Locate the cell with the specified text and output its (X, Y) center coordinate. 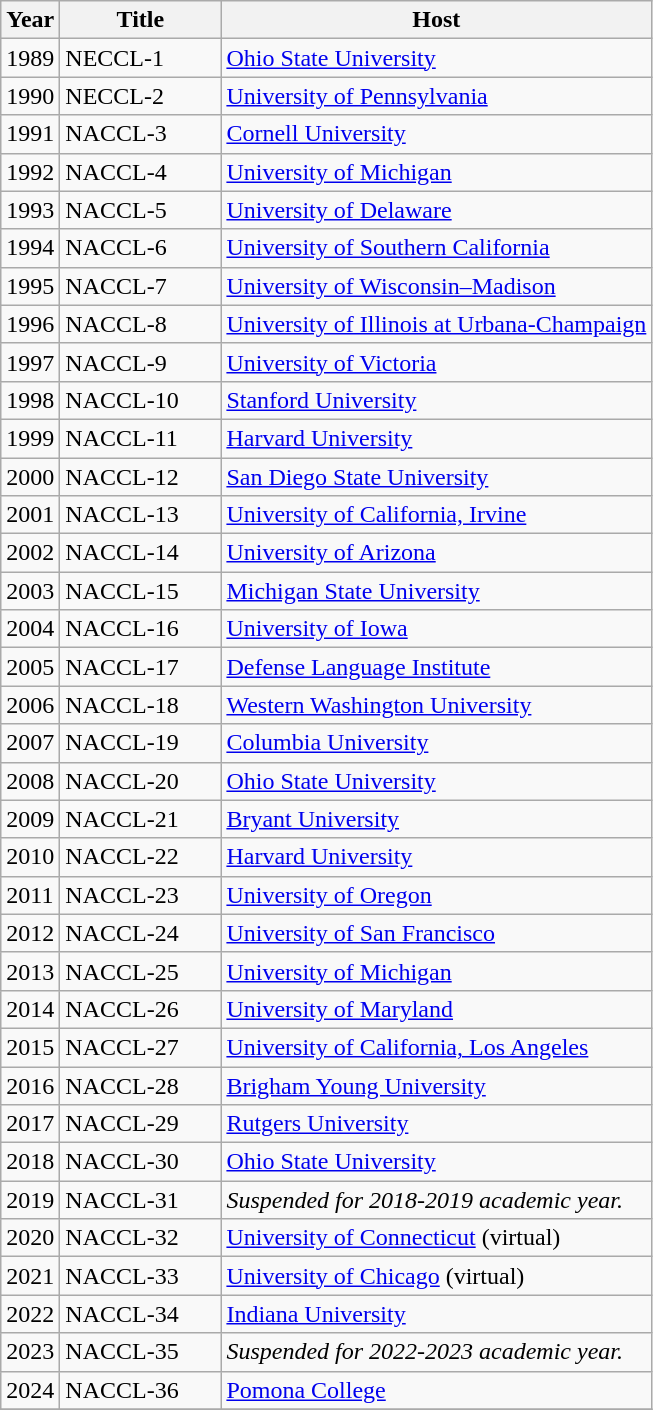
Cornell University (436, 134)
2021 (30, 1276)
University of Victoria (436, 362)
NACCL-16 (140, 629)
NACCL-14 (140, 553)
Suspended for 2018-2019 academic year. (436, 1200)
University of Illinois at Urbana-Champaign (436, 324)
University of Pennsylvania (436, 96)
2000 (30, 477)
NACCL-17 (140, 667)
Rutgers University (436, 1124)
NACCL-7 (140, 286)
NACCL-30 (140, 1162)
2018 (30, 1162)
NECCL-2 (140, 96)
University of Chicago (virtual) (436, 1276)
University of Arizona (436, 553)
University of Southern California (436, 248)
Defense Language Institute (436, 667)
NACCL-27 (140, 1047)
NACCL-18 (140, 705)
NACCL-36 (140, 1390)
2010 (30, 857)
Host (436, 20)
2002 (30, 553)
NACCL-24 (140, 933)
University of California, Irvine (436, 515)
NACCL-10 (140, 400)
2004 (30, 629)
2009 (30, 819)
2020 (30, 1238)
Title (140, 20)
1994 (30, 248)
1998 (30, 400)
1997 (30, 362)
NACCL-9 (140, 362)
NACCL-8 (140, 324)
University of Delaware (436, 210)
2016 (30, 1085)
2001 (30, 515)
University of San Francisco (436, 933)
1996 (30, 324)
NACCL-6 (140, 248)
Michigan State University (436, 591)
2015 (30, 1047)
University of California, Los Angeles (436, 1047)
NACCL-11 (140, 438)
NACCL-28 (140, 1085)
2008 (30, 781)
NACCL-35 (140, 1352)
1992 (30, 172)
NACCL-12 (140, 477)
1989 (30, 58)
2013 (30, 971)
2017 (30, 1124)
NACCL-5 (140, 210)
2024 (30, 1390)
NACCL-4 (140, 172)
University of Wisconsin–Madison (436, 286)
NACCL-29 (140, 1124)
NACCL-20 (140, 781)
NACCL-21 (140, 819)
2023 (30, 1352)
2014 (30, 1009)
NACCL-22 (140, 857)
NACCL-3 (140, 134)
2005 (30, 667)
Stanford University (436, 400)
1993 (30, 210)
2012 (30, 933)
University of Maryland (436, 1009)
2007 (30, 743)
1999 (30, 438)
1990 (30, 96)
NECCL-1 (140, 58)
2003 (30, 591)
University of Oregon (436, 895)
NACCL-15 (140, 591)
Indiana University (436, 1314)
NACCL-23 (140, 895)
Brigham Young University (436, 1085)
2022 (30, 1314)
NACCL-25 (140, 971)
NACCL-31 (140, 1200)
University of Iowa (436, 629)
2019 (30, 1200)
Bryant University (436, 819)
NACCL-26 (140, 1009)
Western Washington University (436, 705)
University of Connecticut (virtual) (436, 1238)
Suspended for 2022-2023 academic year. (436, 1352)
1995 (30, 286)
NACCL-13 (140, 515)
2006 (30, 705)
Pomona College (436, 1390)
2011 (30, 895)
NACCL-32 (140, 1238)
NACCL-19 (140, 743)
NACCL-34 (140, 1314)
1991 (30, 134)
Columbia University (436, 743)
San Diego State University (436, 477)
NACCL-33 (140, 1276)
Year (30, 20)
